For the text-containing cell, return its midpoint in [X, Y] coordinate format. 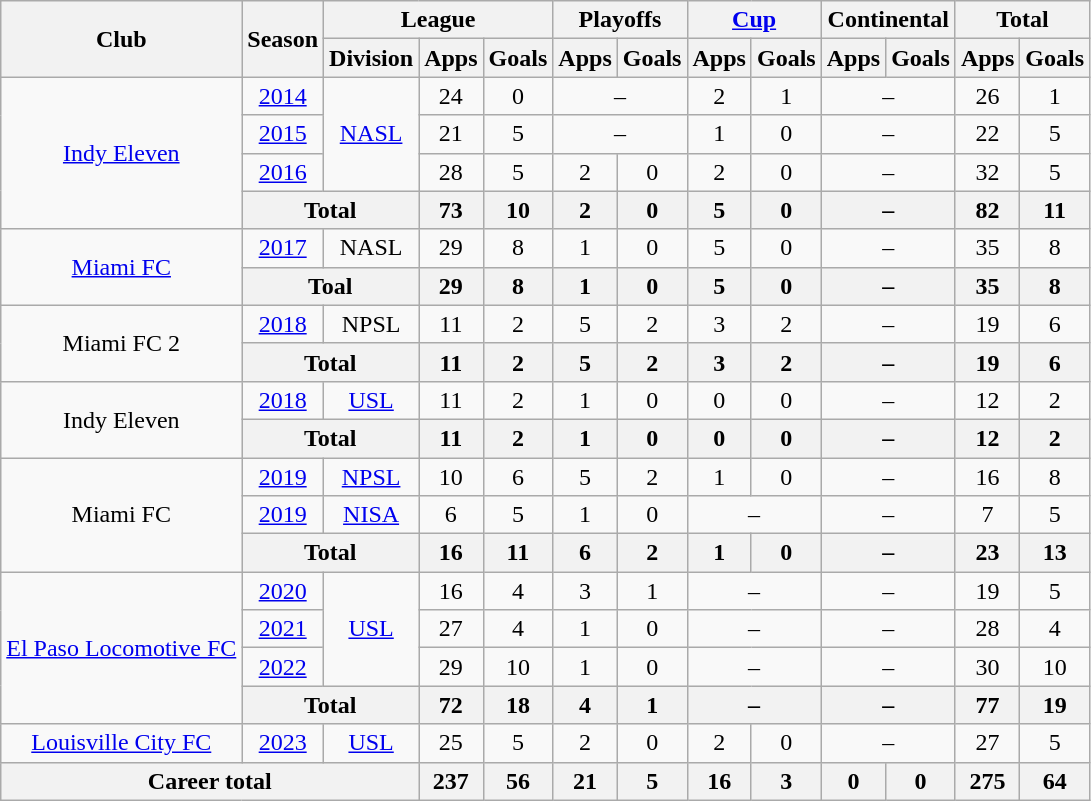
18 [518, 705]
73 [451, 210]
El Paso Locomotive FC [122, 648]
2015 [283, 134]
Career total [210, 781]
2016 [283, 172]
Continental [888, 20]
24 [451, 96]
82 [987, 210]
Club [122, 39]
275 [987, 781]
Toal [330, 286]
Season [283, 39]
League [438, 20]
Cup [754, 20]
2014 [283, 96]
56 [518, 781]
Division [372, 58]
237 [451, 781]
32 [987, 172]
25 [451, 743]
Playoffs [620, 20]
2023 [283, 743]
30 [987, 667]
Louisville City FC [122, 743]
2022 [283, 667]
72 [451, 705]
7 [987, 515]
2020 [283, 591]
13 [1055, 553]
NISA [372, 515]
64 [1055, 781]
2021 [283, 629]
23 [987, 553]
Miami FC 2 [122, 343]
22 [987, 134]
2017 [283, 248]
26 [987, 96]
77 [987, 705]
